Scan for the cell matching the given text and deliver its [x, y] coordinate at center. 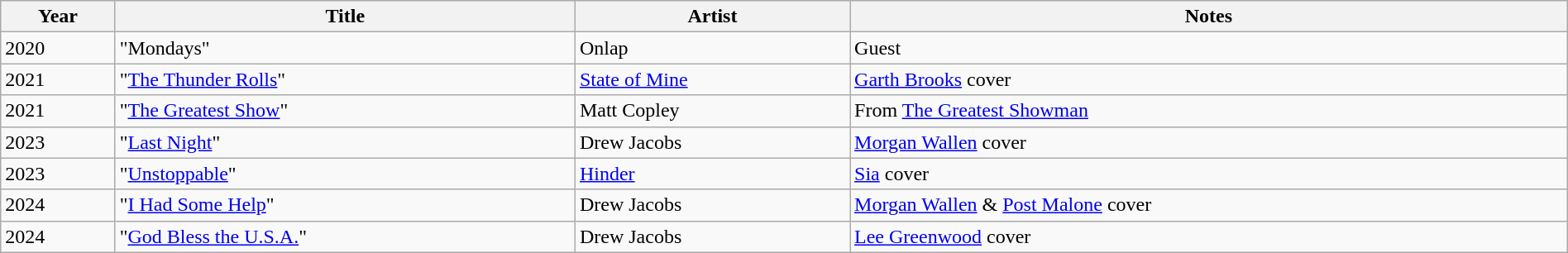
Sia cover [1209, 174]
"Mondays" [345, 48]
State of Mine [712, 79]
2020 [58, 48]
"God Bless the U.S.A." [345, 236]
"The Greatest Show" [345, 111]
Hinder [712, 174]
"Unstoppable" [345, 174]
Matt Copley [712, 111]
Garth Brooks cover [1209, 79]
"Last Night" [345, 142]
Artist [712, 17]
Guest [1209, 48]
Onlap [712, 48]
Title [345, 17]
Notes [1209, 17]
Morgan Wallen cover [1209, 142]
Year [58, 17]
From The Greatest Showman [1209, 111]
Lee Greenwood cover [1209, 236]
"I Had Some Help" [345, 205]
Morgan Wallen & Post Malone cover [1209, 205]
"The Thunder Rolls" [345, 79]
